Return the (x, y) coordinate for the center point of the cell that contains the specified text.  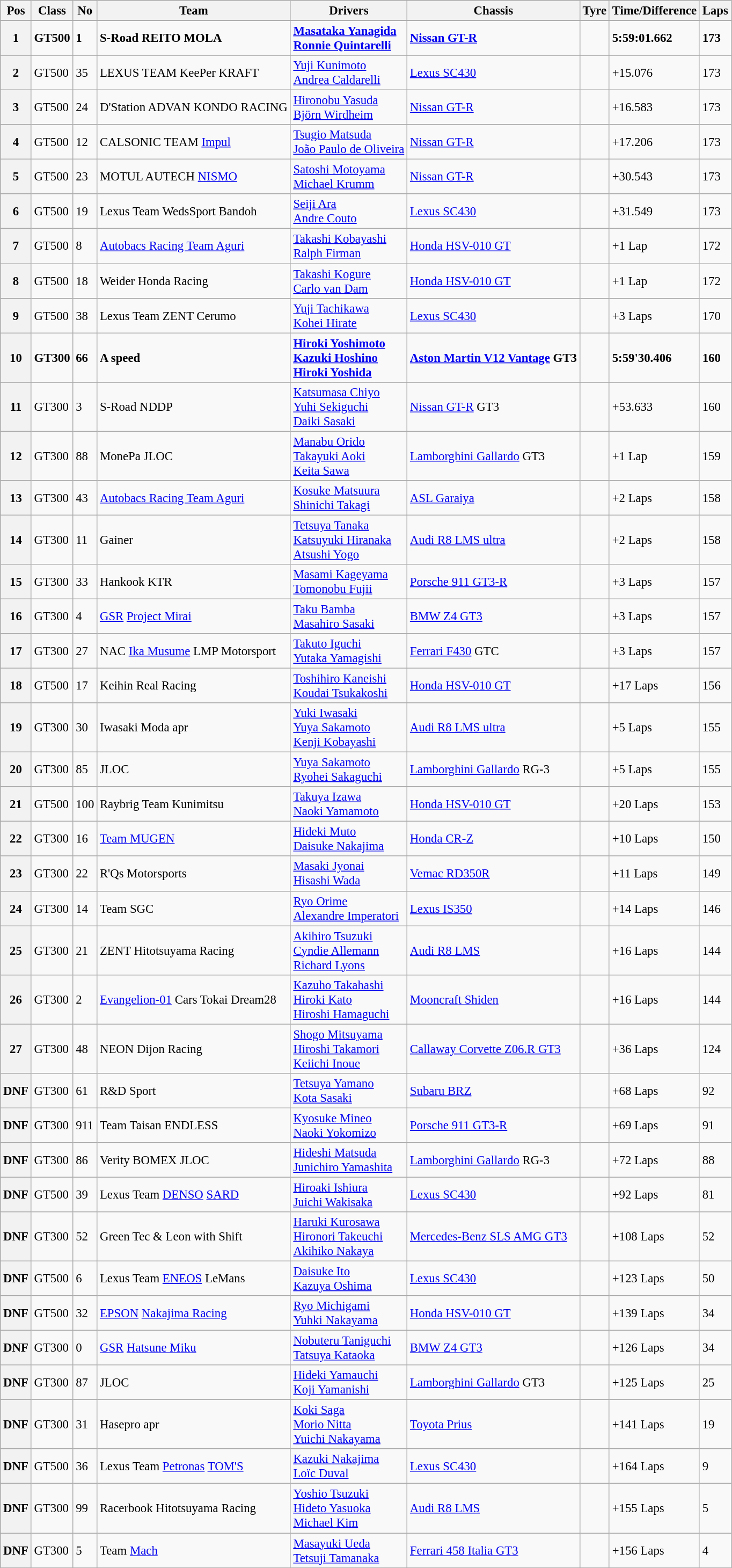
+53.633 (654, 406)
13 (16, 498)
Hiroaki Ishiura Juichi Wakisaka (349, 1194)
+30.543 (654, 177)
+15.076 (654, 73)
A speed (194, 358)
Takashi Kobayashi Ralph Firman (349, 246)
Akihiro Tsuzuki Cyndie Allemann Richard Lyons (349, 950)
Haruki Kurosawa Hironori Takeuchi Akihiko Nakaya (349, 1237)
Koki Saga Morio Nitta Yuichi Nakayama (349, 1425)
Takuya Izawa Naoki Yamamoto (349, 804)
Team SGC (194, 909)
Vemac RD350R (494, 874)
R&D Sport (194, 1091)
7 (16, 246)
Toyota Prius (494, 1425)
+16.583 (654, 107)
Masaki Jyonai Hisashi Wada (349, 874)
39 (85, 1194)
MonePa JLOC (194, 456)
Hiroki Yoshimoto Kazuki Hoshino Hiroki Yoshida (349, 358)
Hideki Muto Daisuke Nakajima (349, 839)
Laps (715, 11)
+36 Laps (654, 1049)
ZENT Hitotsuyama Racing (194, 950)
Lexus Team DENSO SARD (194, 1194)
Masami Kageyama Tomonobu Fujii (349, 582)
33 (85, 582)
Daisuke Ito Kazuya Oshima (349, 1279)
R'Qs Motorsports (194, 874)
91 (715, 1126)
124 (715, 1049)
Time/Difference (654, 11)
150 (715, 839)
Katsumasa Chiyo Yuhi Sekiguchi Daiki Sasaki (349, 406)
Masayuki Ueda Tetsuji Tamanaka (349, 1551)
Drivers (349, 11)
Toshihiro Kaneishi Koudai Tsukakoshi (349, 686)
Team MUGEN (194, 839)
+108 Laps (654, 1237)
Hasepro apr (194, 1425)
+123 Laps (654, 1279)
NAC Ika Musume LMP Motorsport (194, 651)
+155 Laps (654, 1508)
Team Mach (194, 1551)
156 (715, 686)
Subaru BRZ (494, 1091)
36 (85, 1466)
43 (85, 498)
GSR Hatsune Miku (194, 1348)
Shogo Mitsuyama Hiroshi Takamori Keiichi Inoue (349, 1049)
Tetsuya Tanaka Katsuyuki Hiranaka Atsushi Yogo (349, 540)
146 (715, 909)
149 (715, 874)
10 (16, 358)
170 (715, 316)
EPSON Nakajima Racing (194, 1313)
Hideshi Matsuda Junichiro Yamashita (349, 1160)
Ferrari 458 Italia GT3 (494, 1551)
31 (85, 1425)
Evangelion-01 Cars Tokai Dream28 (194, 999)
+156 Laps (654, 1551)
15 (16, 582)
Lexus Team Petronas TOM'S (194, 1466)
Tetsuya Yamano Kota Sasaki (349, 1091)
Pos (16, 11)
D'Station ADVAN KONDO RACING (194, 107)
Green Tec & Leon with Shift (194, 1237)
Team (194, 11)
Manabu Orido Takayuki Aoki Keita Sawa (349, 456)
Verity BOMEX JLOC (194, 1160)
Callaway Corvette Z06.R GT3 (494, 1049)
Kazuho Takahashi Hiroki Kato Hiroshi Hamaguchi (349, 999)
Weider Honda Racing (194, 281)
Hideki Yamauchi Koji Yamanishi (349, 1382)
+31.549 (654, 212)
Lexus IS350 (494, 909)
50 (715, 1279)
CALSONIC TEAM Impul (194, 142)
+72 Laps (654, 1160)
MOTUL AUTECH NISMO (194, 177)
+141 Laps (654, 1425)
Tsugio Matsuda João Paulo de Oliveira (349, 142)
Tyre (595, 11)
Lexus Team ENEOS LeMans (194, 1279)
35 (85, 73)
GSR Project Mirai (194, 616)
Keihin Real Racing (194, 686)
Lexus Team WedsSport Bandoh (194, 212)
+20 Laps (654, 804)
Kazuki Nakajima Loïc Duval (349, 1466)
30 (85, 728)
Ryo Michigami Yuhki Nakayama (349, 1313)
61 (85, 1091)
Kyosuke Mineo Naoki Yokomizo (349, 1126)
S-Road NDDP (194, 406)
Yuji Tachikawa Kohei Hirate (349, 316)
Yuji Kunimoto Andrea Caldarelli (349, 73)
+125 Laps (654, 1382)
Masataka Yanagida Ronnie Quintarelli (349, 39)
+139 Laps (654, 1313)
Team Taisan ENDLESS (194, 1126)
Gainer (194, 540)
+10 Laps (654, 839)
Takashi Kogure Carlo van Dam (349, 281)
+126 Laps (654, 1348)
Nobuteru Taniguchi Tatsuya Kataoka (349, 1348)
Mercedes-Benz SLS AMG GT3 (494, 1237)
20 (16, 770)
911 (85, 1126)
Kosuke Matsuura Shinichi Takagi (349, 498)
Ferrari F430 GTC (494, 651)
100 (85, 804)
48 (85, 1049)
32 (85, 1313)
No (85, 11)
+92 Laps (654, 1194)
66 (85, 358)
+69 Laps (654, 1126)
Class (52, 11)
86 (85, 1160)
87 (85, 1382)
Ryo Orime Alexandre Imperatori (349, 909)
159 (715, 456)
Satoshi Motoyama Michael Krumm (349, 177)
92 (715, 1091)
Hankook KTR (194, 582)
Iwasaki Moda apr (194, 728)
ASL Garaiya (494, 498)
99 (85, 1508)
Nissan GT-R GT3 (494, 406)
Yuya Sakamoto Ryohei Sakaguchi (349, 770)
Honda CR-Z (494, 839)
NEON Dijon Racing (194, 1049)
+11 Laps (654, 874)
Chassis (494, 11)
S-Road REITO MOLA (194, 39)
0 (85, 1348)
+17 Laps (654, 686)
Seiji Ara Andre Couto (349, 212)
38 (85, 316)
LEXUS TEAM KeePer KRAFT (194, 73)
81 (715, 1194)
+17.206 (654, 142)
+14 Laps (654, 909)
Aston Martin V12 Vantage GT3 (494, 358)
5:59:01.662 (654, 39)
85 (85, 770)
26 (16, 999)
+68 Laps (654, 1091)
Racerbook Hitotsuyama Racing (194, 1508)
Takuto Iguchi Yutaka Yamagishi (349, 651)
Hironobu Yasuda Björn Wirdheim (349, 107)
Yuki Iwasaki Yuya Sakamoto Kenji Kobayashi (349, 728)
+164 Laps (654, 1466)
Lexus Team ZENT Cerumo (194, 316)
Yoshio Tsuzuki Hideto Yasuoka Michael Kim (349, 1508)
153 (715, 804)
5:59'30.406 (654, 358)
Mooncraft Shiden (494, 999)
Raybrig Team Kunimitsu (194, 804)
Taku Bamba Masahiro Sasaki (349, 616)
